Locate the cell with the specified text and output its [X, Y] center coordinate. 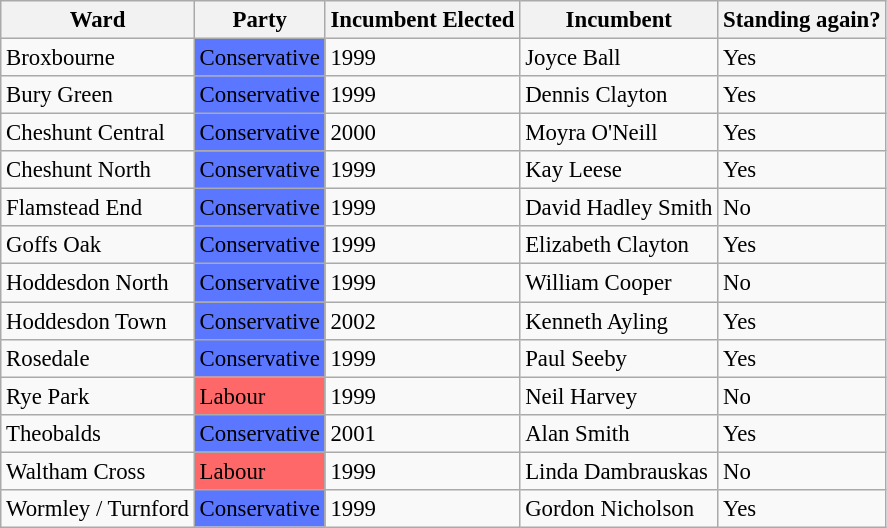
2001 [422, 433]
Broxbourne [98, 58]
Theobalds [98, 433]
Goffs Oak [98, 245]
Elizabeth Clayton [619, 245]
Flamstead End [98, 208]
Kay Leese [619, 170]
Bury Green [98, 95]
Cheshunt North [98, 170]
David Hadley Smith [619, 208]
Party [260, 20]
Wormley / Turnford [98, 509]
Moyra O'Neill [619, 133]
Rosedale [98, 358]
Rye Park [98, 396]
Linda Dambrauskas [619, 471]
Incumbent [619, 20]
Waltham Cross [98, 471]
Hoddesdon Town [98, 321]
Alan Smith [619, 433]
Kenneth Ayling [619, 321]
Joyce Ball [619, 58]
Gordon Nicholson [619, 509]
Standing again? [802, 20]
Cheshunt Central [98, 133]
Hoddesdon North [98, 283]
Paul Seeby [619, 358]
Ward [98, 20]
Neil Harvey [619, 396]
Dennis Clayton [619, 95]
2000 [422, 133]
Incumbent Elected [422, 20]
2002 [422, 321]
William Cooper [619, 283]
